For the text-containing cell, return its midpoint in (x, y) coordinate format. 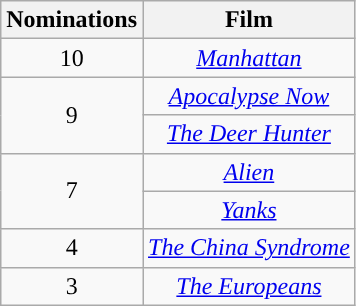
Nominations (72, 20)
10 (72, 58)
The Europeans (248, 286)
Alien (248, 172)
4 (72, 248)
The China Syndrome (248, 248)
Yanks (248, 210)
The Deer Hunter (248, 134)
9 (72, 115)
3 (72, 286)
Apocalypse Now (248, 96)
Film (248, 20)
7 (72, 191)
Manhattan (248, 58)
